Determine the (X, Y) coordinate at the center of the cell enclosing the given text.  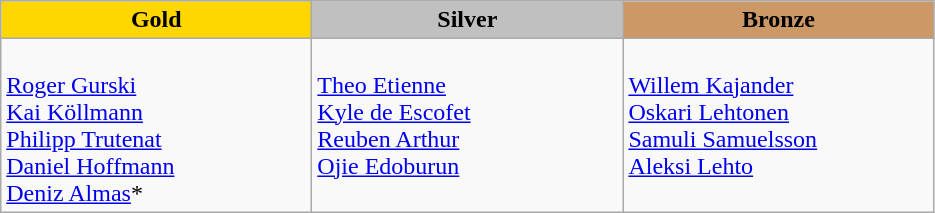
Theo EtienneKyle de EscofetReuben ArthurOjie Edoburun (468, 126)
Roger GurskiKai KöllmannPhilipp TrutenatDaniel HoffmannDeniz Almas* (156, 126)
Bronze (778, 20)
Silver (468, 20)
Willem KajanderOskari LehtonenSamuli SamuelssonAleksi Lehto (778, 126)
Gold (156, 20)
